Determine the (X, Y) coordinate at the center of the cell enclosing the given text.  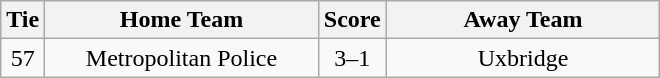
Uxbridge (523, 58)
Away Team (523, 20)
Metropolitan Police (182, 58)
3–1 (352, 58)
Tie (23, 20)
Home Team (182, 20)
57 (23, 58)
Score (352, 20)
